Identify which cell holds the provided text, then report its (X, Y) central coordinate. 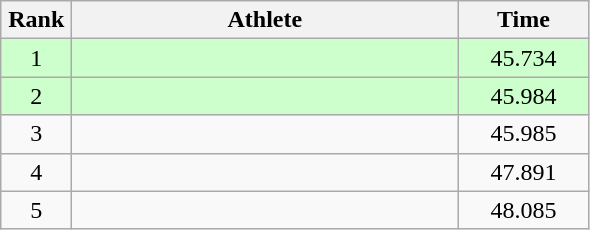
Time (524, 20)
5 (36, 210)
Athlete (265, 20)
3 (36, 134)
45.984 (524, 96)
45.734 (524, 58)
1 (36, 58)
45.985 (524, 134)
4 (36, 172)
48.085 (524, 210)
Rank (36, 20)
47.891 (524, 172)
2 (36, 96)
